Search for the cell housing the specified text and yield its [x, y] center coordinate. 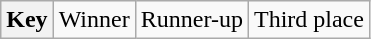
Key [27, 20]
Third place [308, 20]
Winner [94, 20]
Runner-up [192, 20]
